Return the [X, Y] coordinate for the center point of the cell that contains the specified text.  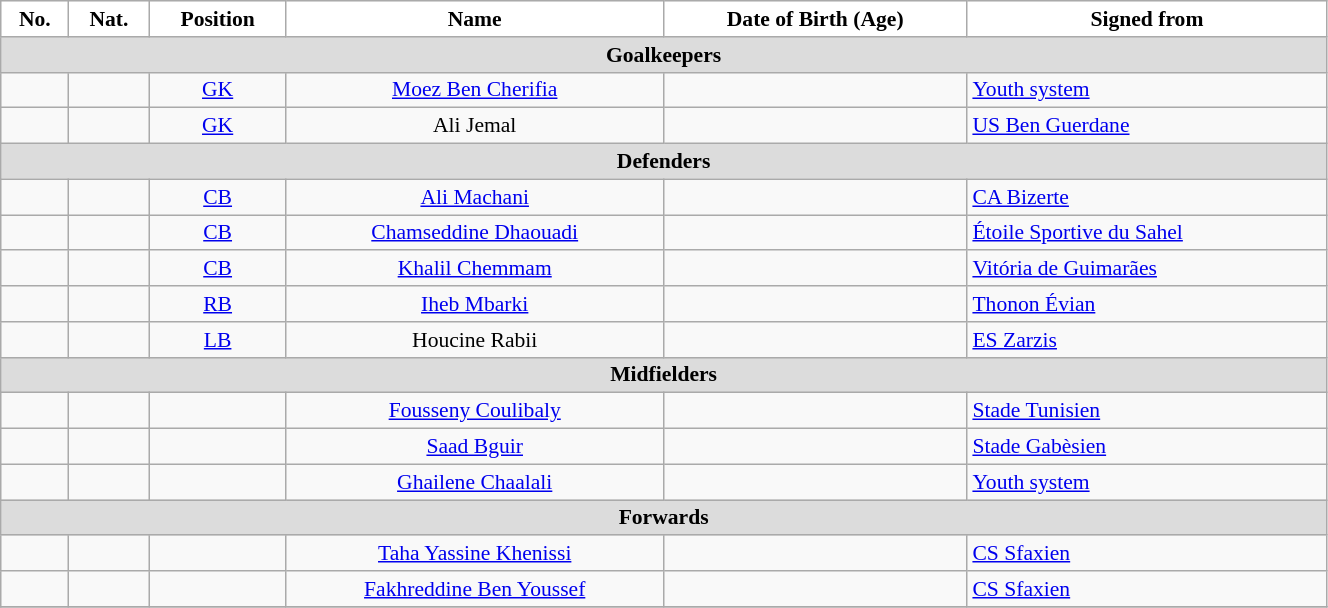
Vitória de Guimarães [1146, 269]
No. [35, 19]
US Ben Guerdane [1146, 126]
Houcine Rabii [474, 340]
Forwards [664, 518]
Date of Birth (Age) [815, 19]
Nat. [109, 19]
Moez Ben Cherifia [474, 90]
Taha Yassine Khenissi [474, 554]
Ghailene Chaalali [474, 482]
Name [474, 19]
RB [218, 304]
Étoile Sportive du Sahel [1146, 233]
Goalkeepers [664, 55]
Thonon Évian [1146, 304]
ES Zarzis [1146, 340]
Stade Tunisien [1146, 411]
Saad Bguir [474, 447]
Ali Jemal [474, 126]
Position [218, 19]
Iheb Mbarki [474, 304]
Khalil Chemmam [474, 269]
Midfielders [664, 375]
Defenders [664, 162]
Ali Machani [474, 197]
Fakhreddine Ben Youssef [474, 589]
Signed from [1146, 19]
LB [218, 340]
Chamseddine Dhaouadi [474, 233]
CA Bizerte [1146, 197]
Fousseny Coulibaly [474, 411]
Stade Gabèsien [1146, 447]
